Identify which cell holds the provided text, then report its [X, Y] central coordinate. 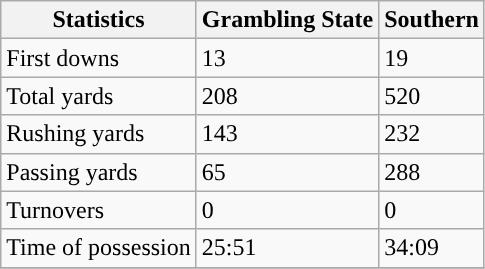
13 [287, 58]
Passing yards [99, 172]
143 [287, 134]
34:09 [432, 248]
Grambling State [287, 20]
232 [432, 134]
520 [432, 96]
Statistics [99, 20]
Time of possession [99, 248]
288 [432, 172]
19 [432, 58]
208 [287, 96]
Total yards [99, 96]
Rushing yards [99, 134]
25:51 [287, 248]
Turnovers [99, 210]
65 [287, 172]
Southern [432, 20]
First downs [99, 58]
